Identify which cell holds the provided text, then report its (x, y) central coordinate. 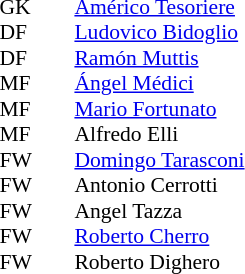
Antonio Cerrotti (159, 185)
Ángel Médici (159, 83)
Ludovico Bidoglio (159, 33)
Mario Fortunato (159, 109)
Alfredo Elli (159, 135)
Angel Tazza (159, 211)
Ramón Muttis (159, 58)
Roberto Cherro (159, 237)
Domingo Tarasconi (159, 160)
